For the text-containing cell, return its midpoint in [x, y] coordinate format. 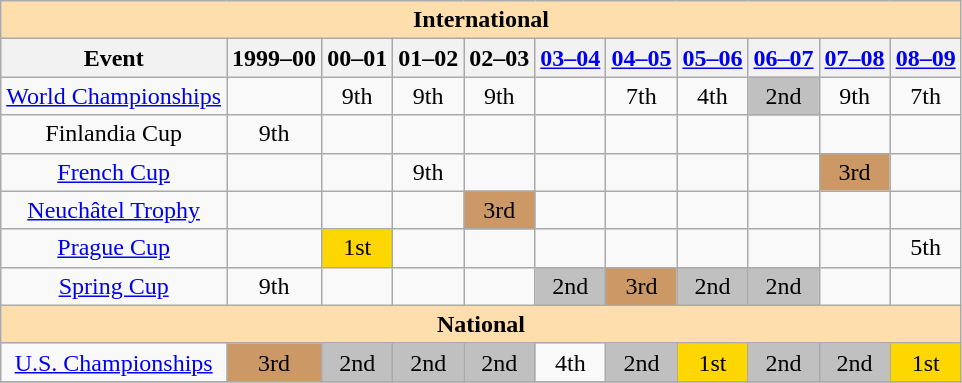
Prague Cup [114, 248]
1999–00 [274, 58]
Event [114, 58]
Spring Cup [114, 286]
U.S. Championships [114, 362]
06–07 [784, 58]
04–05 [642, 58]
02–03 [500, 58]
International [481, 20]
03–04 [570, 58]
World Championships [114, 96]
00–01 [358, 58]
08–09 [926, 58]
05–06 [712, 58]
07–08 [854, 58]
5th [926, 248]
01–02 [428, 58]
French Cup [114, 172]
Finlandia Cup [114, 134]
Neuchâtel Trophy [114, 210]
National [481, 324]
